Capture the cell that displays the provided text and extract its (x, y) central coordinate. 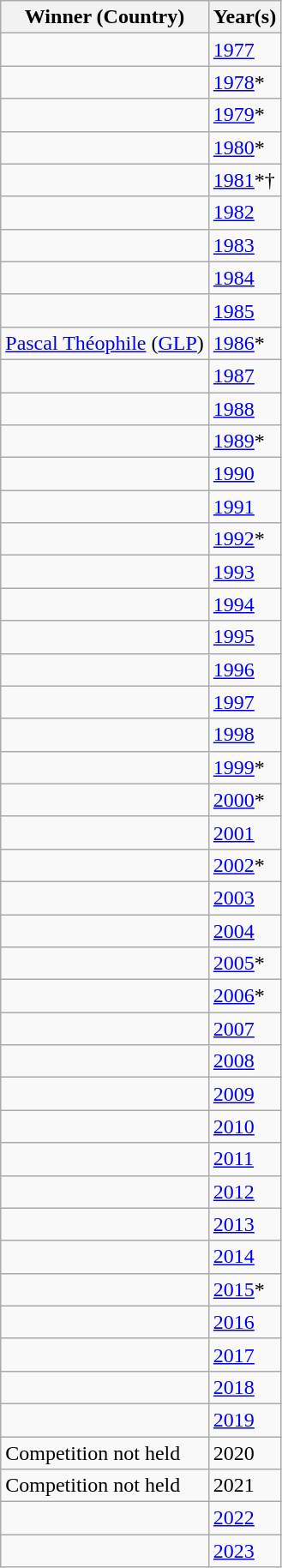
2008 (244, 1061)
1978* (244, 82)
2001 (244, 832)
2003 (244, 898)
1984 (244, 278)
1990 (244, 474)
2012 (244, 1192)
1998 (244, 735)
2018 (244, 1387)
1983 (244, 245)
1992* (244, 539)
2022 (244, 1518)
2010 (244, 1126)
1979* (244, 115)
1988 (244, 409)
1977 (244, 50)
2006* (244, 996)
1982 (244, 213)
2016 (244, 1322)
1996 (244, 670)
2013 (244, 1224)
2009 (244, 1094)
2021 (244, 1486)
Winner (Country) (105, 17)
Pascal Théophile (GLP) (105, 343)
2019 (244, 1420)
2014 (244, 1257)
1980* (244, 147)
2000* (244, 800)
2007 (244, 1029)
2017 (244, 1355)
1989* (244, 442)
2020 (244, 1453)
1991 (244, 507)
1985 (244, 310)
2015* (244, 1289)
1995 (244, 637)
2005* (244, 964)
1994 (244, 604)
2004 (244, 930)
Year(s) (244, 17)
1987 (244, 375)
1993 (244, 572)
1999* (244, 767)
1997 (244, 702)
2011 (244, 1159)
2023 (244, 1551)
2002* (244, 865)
1981*† (244, 180)
1986* (244, 343)
